Provide the (X, Y) coordinate of the cell's center where the given text is located.  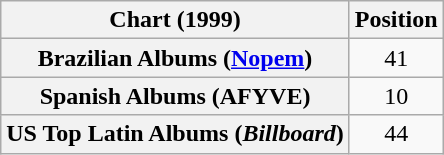
44 (396, 134)
Chart (1999) (176, 20)
10 (396, 96)
41 (396, 58)
US Top Latin Albums (Billboard) (176, 134)
Spanish Albums (AFYVE) (176, 96)
Position (396, 20)
Brazilian Albums (Nopem) (176, 58)
